Provide the (X, Y) coordinate of the cell's center where the given text is located.  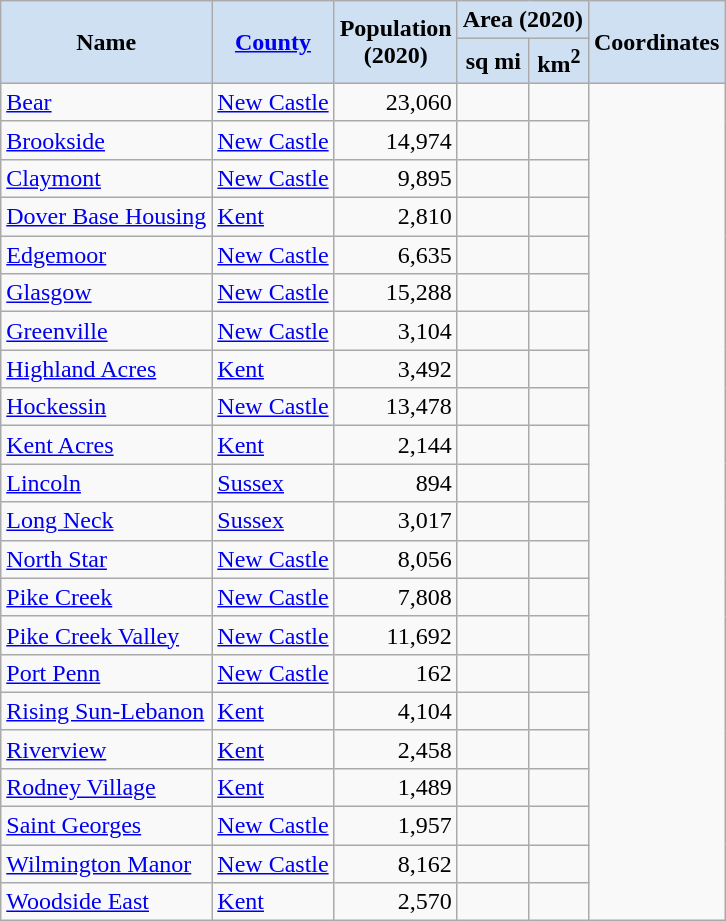
1,489 (396, 787)
Name (106, 42)
1,957 (396, 826)
Pike Creek Valley (106, 635)
Port Penn (106, 673)
2,570 (396, 902)
Bear (106, 102)
Glasgow (106, 293)
2,144 (396, 445)
3,492 (396, 369)
8,162 (396, 864)
4,104 (396, 711)
Wilmington Manor (106, 864)
Lincoln (106, 483)
3,017 (396, 521)
8,056 (396, 559)
County (273, 42)
km2 (558, 62)
7,808 (396, 597)
Rodney Village (106, 787)
9,895 (396, 178)
Greenville (106, 331)
894 (396, 483)
Riverview (106, 749)
14,974 (396, 140)
North Star (106, 559)
6,635 (396, 255)
3,104 (396, 331)
11,692 (396, 635)
Woodside East (106, 902)
Saint Georges (106, 826)
Brookside (106, 140)
Hockessin (106, 407)
2,458 (396, 749)
Dover Base Housing (106, 217)
Area (2020) (522, 20)
Long Neck (106, 521)
sq mi (493, 62)
Highland Acres (106, 369)
Pike Creek (106, 597)
Edgemoor (106, 255)
2,810 (396, 217)
Kent Acres (106, 445)
Coordinates (656, 42)
Population(2020) (396, 42)
23,060 (396, 102)
Claymont (106, 178)
15,288 (396, 293)
162 (396, 673)
Rising Sun-Lebanon (106, 711)
13,478 (396, 407)
